Return [x, y] of the center of cell containing provided text 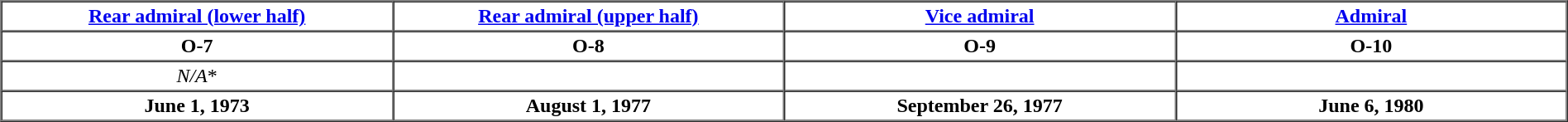
August 1, 1977 [589, 106]
O-8 [589, 46]
Rear admiral (lower half) [197, 17]
O-10 [1371, 46]
Vice admiral [979, 17]
O-7 [197, 46]
June 6, 1980 [1371, 106]
September 26, 1977 [979, 106]
O-9 [979, 46]
N/A* [197, 76]
June 1, 1973 [197, 106]
Admiral [1371, 17]
Rear admiral (upper half) [589, 17]
